Output the (X, Y) coordinate of the center of the cell containing the given text.  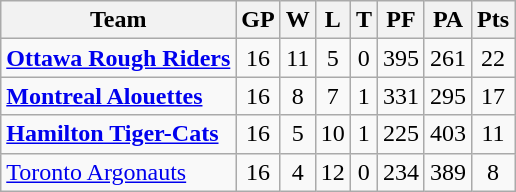
395 (400, 58)
W (298, 20)
L (332, 20)
PA (448, 20)
Toronto Argonauts (118, 172)
225 (400, 134)
295 (448, 96)
Montreal Alouettes (118, 96)
10 (332, 134)
389 (448, 172)
T (364, 20)
Team (118, 20)
22 (494, 58)
261 (448, 58)
Pts (494, 20)
17 (494, 96)
234 (400, 172)
12 (332, 172)
331 (400, 96)
7 (332, 96)
PF (400, 20)
403 (448, 134)
GP (258, 20)
Ottawa Rough Riders (118, 58)
4 (298, 172)
Hamilton Tiger-Cats (118, 134)
